From the cell containing the given text, extract its center point as (x, y) coordinate. 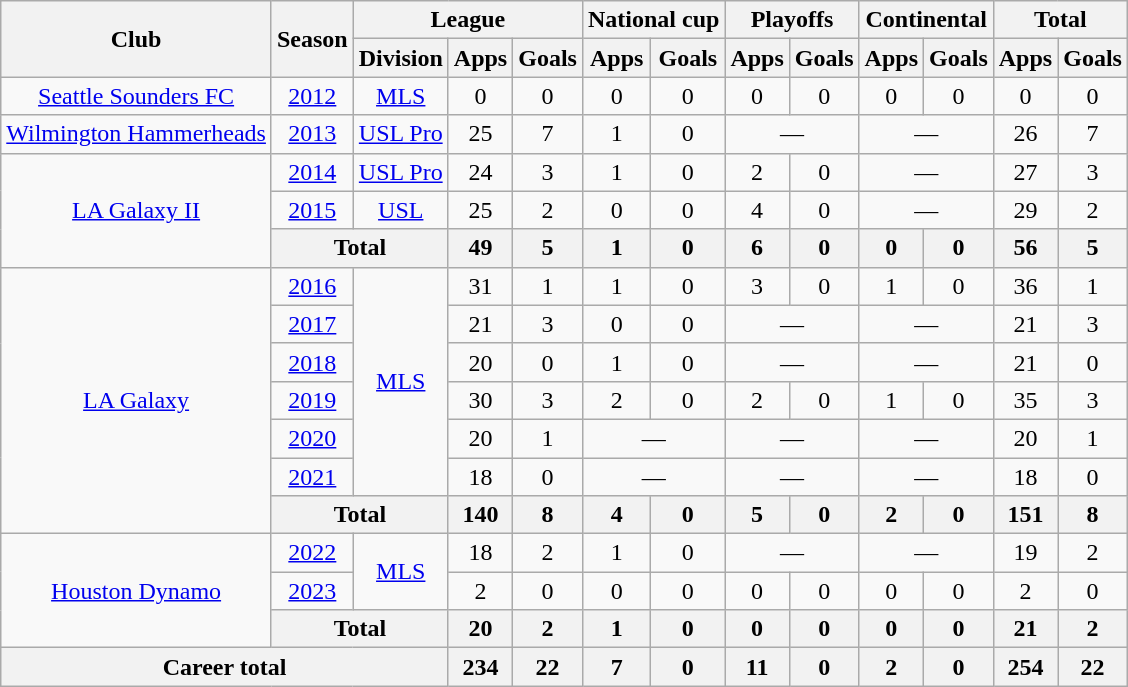
2018 (312, 362)
2014 (312, 172)
Playoffs (792, 20)
27 (1025, 172)
2016 (312, 286)
6 (757, 248)
2022 (312, 553)
24 (480, 172)
19 (1025, 553)
151 (1025, 515)
2017 (312, 324)
26 (1025, 134)
Seattle Sounders FC (136, 96)
2020 (312, 438)
Season (312, 39)
Houston Dynamo (136, 591)
254 (1025, 667)
2023 (312, 591)
LA Galaxy (136, 400)
35 (1025, 400)
29 (1025, 210)
30 (480, 400)
Club (136, 39)
National cup (653, 20)
140 (480, 515)
Division (400, 58)
Continental (926, 20)
234 (480, 667)
2012 (312, 96)
2013 (312, 134)
League (468, 20)
Career total (225, 667)
31 (480, 286)
49 (480, 248)
LA Galaxy II (136, 210)
2021 (312, 477)
36 (1025, 286)
Wilmington Hammerheads (136, 134)
USL (400, 210)
2019 (312, 400)
56 (1025, 248)
2015 (312, 210)
11 (757, 667)
